Capture the cell that displays the provided text and extract its (x, y) central coordinate. 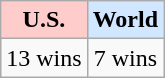
7 wins (125, 58)
13 wins (44, 58)
World (125, 20)
U.S. (44, 20)
